Output the (x, y) coordinate of the center of the cell containing the given text.  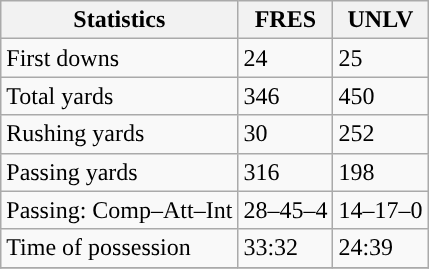
First downs (120, 58)
30 (286, 134)
252 (380, 134)
UNLV (380, 20)
14–17–0 (380, 210)
25 (380, 58)
450 (380, 96)
24 (286, 58)
198 (380, 172)
24:39 (380, 248)
346 (286, 96)
28–45–4 (286, 210)
Rushing yards (120, 134)
FRES (286, 20)
Passing yards (120, 172)
Time of possession (120, 248)
Total yards (120, 96)
33:32 (286, 248)
Passing: Comp–Att–Int (120, 210)
316 (286, 172)
Statistics (120, 20)
